Determine the [X, Y] coordinate at the center of the cell enclosing the given text.  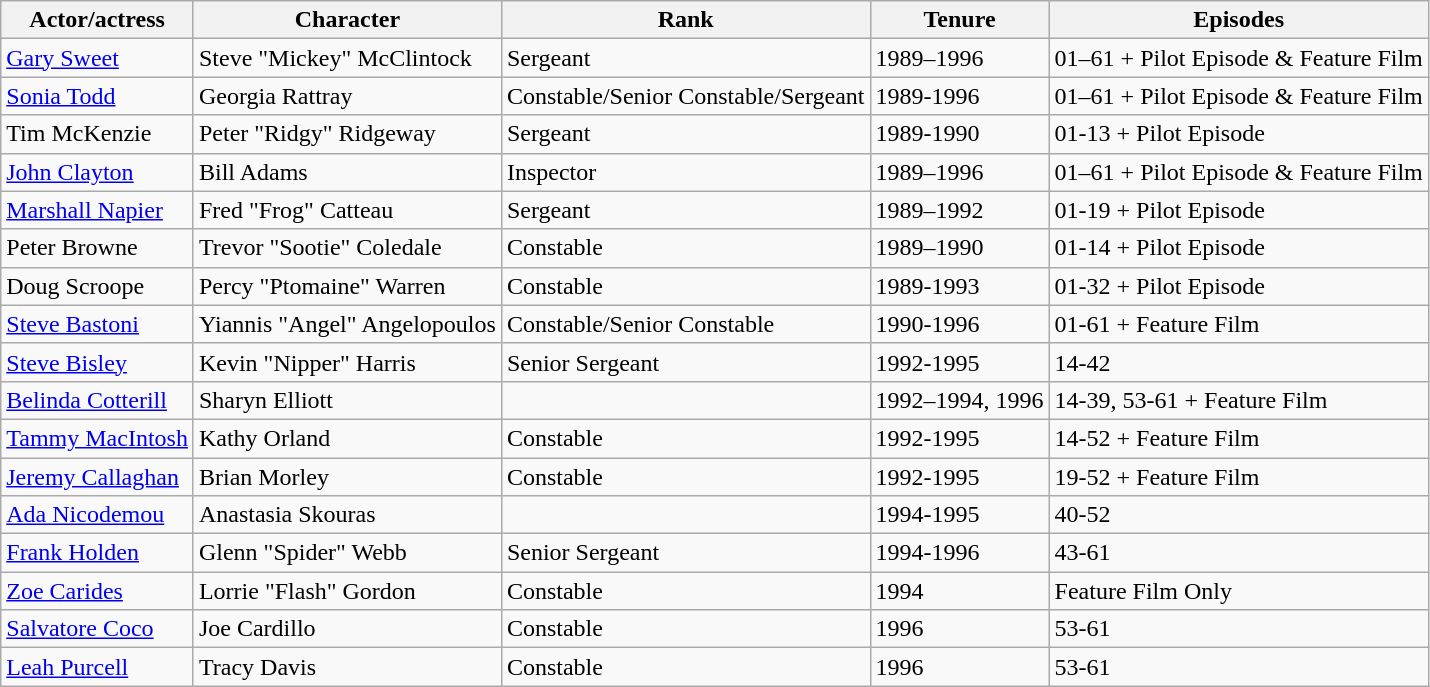
1989–1990 [960, 248]
Inspector [686, 172]
Actor/actress [98, 20]
14-42 [1238, 362]
Bill Adams [347, 172]
Rank [686, 20]
1994 [960, 591]
01-14 + Pilot Episode [1238, 248]
Character [347, 20]
Tim McKenzie [98, 134]
Leah Purcell [98, 667]
Brian Morley [347, 477]
Anastasia Skouras [347, 515]
Steve "Mickey" McClintock [347, 58]
Frank Holden [98, 553]
Tracy Davis [347, 667]
Georgia Rattray [347, 96]
Yiannis "Angel" Angelopoulos [347, 324]
Zoe Carides [98, 591]
1994-1996 [960, 553]
Kathy Orland [347, 438]
1994-1995 [960, 515]
40-52 [1238, 515]
1989-1996 [960, 96]
Marshall Napier [98, 210]
Tammy MacIntosh [98, 438]
Steve Bisley [98, 362]
Joe Cardillo [347, 629]
1989-1990 [960, 134]
19-52 + Feature Film [1238, 477]
Episodes [1238, 20]
Trevor "Sootie" Coledale [347, 248]
01-13 + Pilot Episode [1238, 134]
01-32 + Pilot Episode [1238, 286]
01-19 + Pilot Episode [1238, 210]
1989-1993 [960, 286]
Doug Scroope [98, 286]
43-61 [1238, 553]
Jeremy Callaghan [98, 477]
Feature Film Only [1238, 591]
Kevin "Nipper" Harris [347, 362]
Fred "Frog" Catteau [347, 210]
Salvatore Coco [98, 629]
John Clayton [98, 172]
Peter "Ridgy" Ridgeway [347, 134]
Peter Browne [98, 248]
1989–1992 [960, 210]
Constable/Senior Constable [686, 324]
Sonia Todd [98, 96]
1990-1996 [960, 324]
1992–1994, 1996 [960, 400]
Ada Nicodemou [98, 515]
01-61 + Feature Film [1238, 324]
Gary Sweet [98, 58]
Constable/Senior Constable/Sergeant [686, 96]
Lorrie "Flash" Gordon [347, 591]
Glenn "Spider" Webb [347, 553]
Percy "Ptomaine" Warren [347, 286]
14-52 + Feature Film [1238, 438]
Steve Bastoni [98, 324]
14-39, 53-61 + Feature Film [1238, 400]
Belinda Cotterill [98, 400]
Tenure [960, 20]
Sharyn Elliott [347, 400]
